Extract the (x, y) coordinate from the center of the cell holding the provided text.  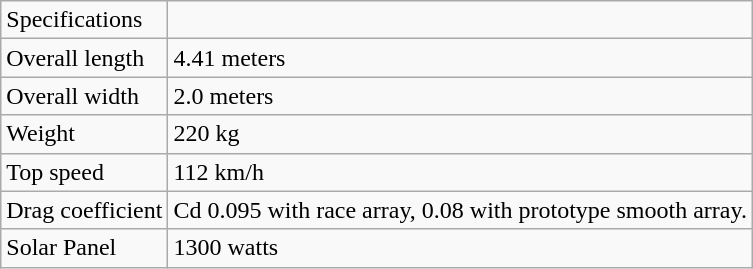
Overall width (84, 96)
2.0 meters (460, 96)
220 kg (460, 134)
Specifications (84, 20)
Overall length (84, 58)
Weight (84, 134)
Drag coefficient (84, 210)
1300 watts (460, 248)
4.41 meters (460, 58)
Solar Panel (84, 248)
112 km/h (460, 172)
Cd 0.095 with race array, 0.08 with prototype smooth array. (460, 210)
Top speed (84, 172)
